Output the (x, y) coordinate of the center of the cell containing the given text.  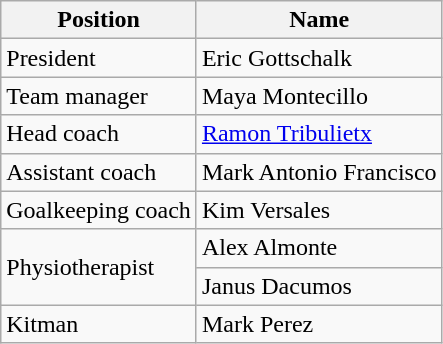
Team manager (99, 96)
Ramon Tribulietx (319, 134)
Mark Perez (319, 324)
Alex Almonte (319, 248)
Physiotherapist (99, 267)
Eric Gottschalk (319, 58)
Kitman (99, 324)
Goalkeeping coach (99, 210)
Assistant coach (99, 172)
Kim Versales (319, 210)
Name (319, 20)
Head coach (99, 134)
Position (99, 20)
Mark Antonio Francisco (319, 172)
President (99, 58)
Janus Dacumos (319, 286)
Maya Montecillo (319, 96)
